Find where the given text appears and provide that cell's center as [X, Y] coordinate. 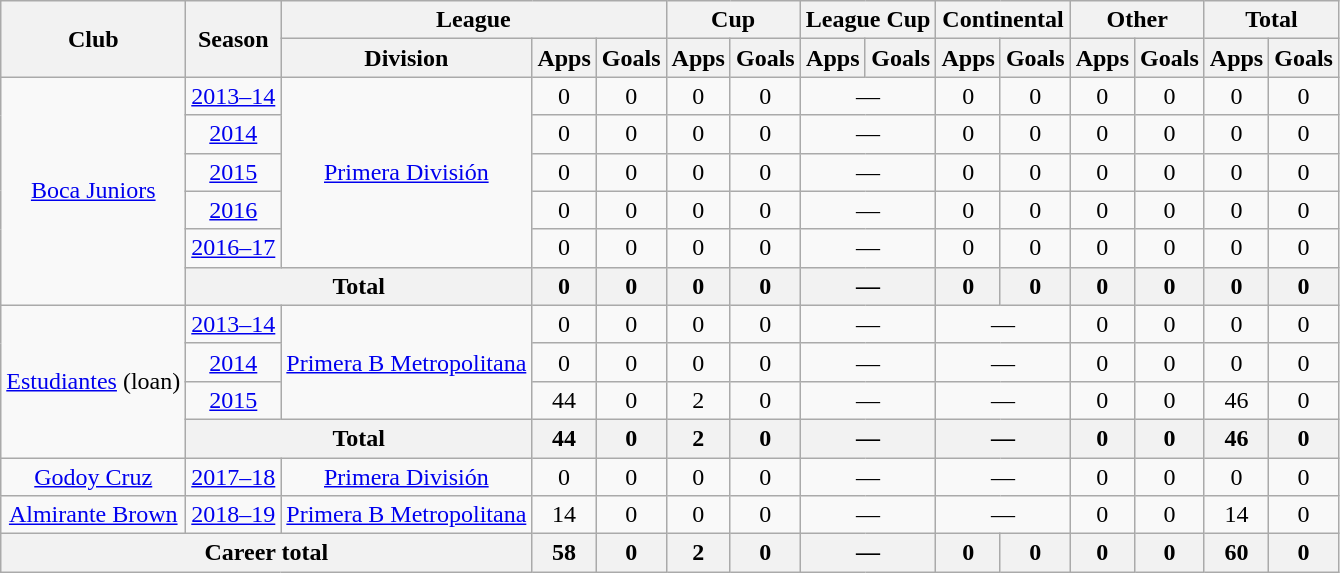
Continental [1003, 20]
League Cup [868, 20]
Club [94, 39]
Other [1137, 20]
Estudiantes (loan) [94, 381]
Boca Juniors [94, 191]
2017–18 [234, 477]
60 [1236, 553]
2018–19 [234, 515]
League [474, 20]
Season [234, 39]
2016–17 [234, 248]
Godoy Cruz [94, 477]
Division [406, 58]
2016 [234, 210]
Almirante Brown [94, 515]
Career total [266, 553]
Cup [733, 20]
58 [564, 553]
